Identify which cell holds the provided text, then report its (x, y) central coordinate. 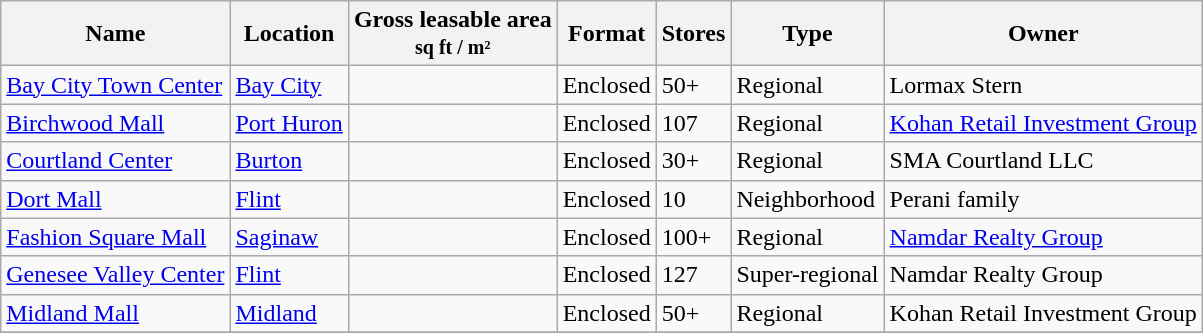
Courtland Center (116, 161)
Name (116, 34)
30+ (694, 161)
Gross leasable areasq ft / m² (452, 34)
Location (289, 34)
Birchwood Mall (116, 123)
Type (808, 34)
Stores (694, 34)
Format (606, 34)
Dort Mall (116, 199)
107 (694, 123)
Midland (289, 313)
100+ (694, 237)
Owner (1043, 34)
Saginaw (289, 237)
10 (694, 199)
Super-regional (808, 275)
Neighborhood (808, 199)
Genesee Valley Center (116, 275)
Port Huron (289, 123)
Bay City (289, 85)
127 (694, 275)
Lormax Stern (1043, 85)
Fashion Square Mall (116, 237)
SMA Courtland LLC (1043, 161)
Perani family (1043, 199)
Midland Mall (116, 313)
Bay City Town Center (116, 85)
Burton (289, 161)
